Output the (X, Y) coordinate of the center of the cell containing the given text.  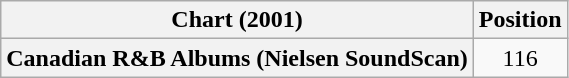
Chart (2001) (238, 20)
Canadian R&B Albums (Nielsen SoundScan) (238, 58)
116 (520, 58)
Position (520, 20)
